Search for the cell housing the specified text and yield its (X, Y) center coordinate. 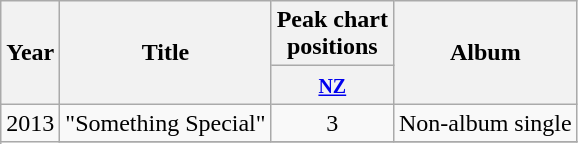
Peak chartpositions (332, 34)
NZ (332, 85)
"Something Special" (166, 123)
Non-album single (485, 123)
Title (166, 52)
3 (332, 123)
Album (485, 52)
2013 (30, 123)
Year (30, 52)
